Pinpoint the cell where the given text exists, returning its [x, y] midpoint coordinate. 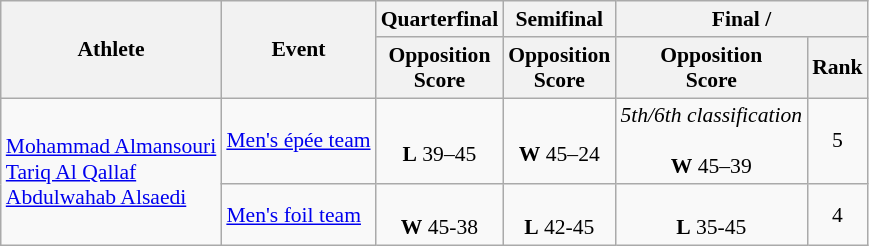
Final / [741, 19]
Rank [838, 68]
W 45–24 [559, 142]
Athlete [112, 50]
Men's épée team [298, 142]
Mohammad Almansouri Tariq Al Qallaf Abdulwahab Alsaedi [112, 172]
Semifinal [559, 19]
L 39–45 [440, 142]
5th/6th classification W 45–39 [711, 142]
5 [838, 142]
Men's foil team [298, 216]
L 42-45 [559, 216]
L 35-45 [711, 216]
W 45-38 [440, 216]
Event [298, 50]
4 [838, 216]
Quarterfinal [440, 19]
